Return the [X, Y] coordinate for the center point of the cell that contains the specified text.  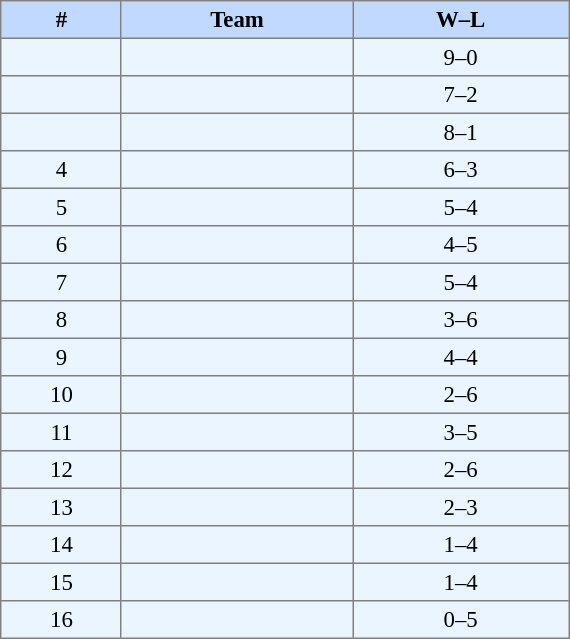
13 [61, 507]
# [61, 20]
16 [61, 620]
W–L [461, 20]
5 [61, 207]
9 [61, 357]
2–3 [461, 507]
Team [236, 20]
14 [61, 545]
4 [61, 170]
6 [61, 245]
10 [61, 395]
8–1 [461, 132]
9–0 [461, 57]
4–4 [461, 357]
11 [61, 432]
0–5 [461, 620]
7–2 [461, 95]
15 [61, 582]
4–5 [461, 245]
3–5 [461, 432]
3–6 [461, 320]
8 [61, 320]
12 [61, 470]
6–3 [461, 170]
7 [61, 282]
